Pinpoint the cell where the given text exists, returning its (X, Y) midpoint coordinate. 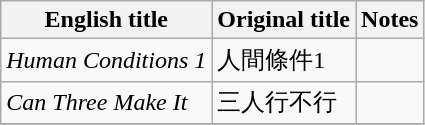
Can Three Make It (106, 102)
English title (106, 20)
Human Conditions 1 (106, 60)
Original title (284, 20)
Notes (390, 20)
三人行不行 (284, 102)
人間條件1 (284, 60)
